Identify which cell holds the provided text, then report its (X, Y) central coordinate. 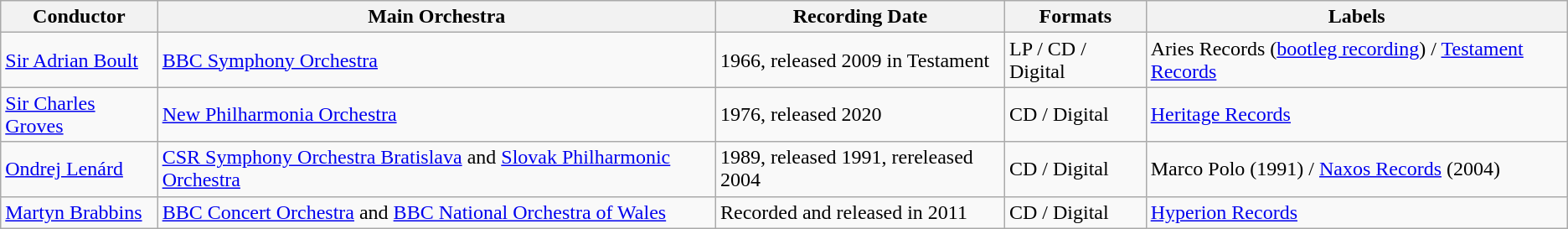
Recording Date (859, 17)
LP / CD / Digital (1075, 60)
New Philharmonia Orchestra (436, 114)
Labels (1357, 17)
Ondrej Lenárd (79, 169)
CSR Symphony Orchestra Bratislava and Slovak Philharmonic Orchestra (436, 169)
1966, released 2009 in Testament (859, 60)
Marco Polo (1991) / Naxos Records (2004) (1357, 169)
Conductor (79, 17)
Heritage Records (1357, 114)
Aries Records (bootleg recording) / Testament Records (1357, 60)
Hyperion Records (1357, 212)
Sir Charles Groves (79, 114)
Martyn Brabbins (79, 212)
BBC Symphony Orchestra (436, 60)
Sir Adrian Boult (79, 60)
BBC Concert Orchestra and BBC National Orchestra of Wales (436, 212)
1976, released 2020 (859, 114)
Main Orchestra (436, 17)
Formats (1075, 17)
Recorded and released in 2011 (859, 212)
1989, released 1991, rereleased 2004 (859, 169)
